Pinpoint the cell where the given text exists, returning its [X, Y] midpoint coordinate. 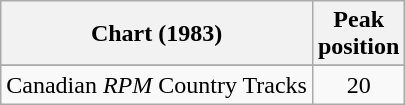
Chart (1983) [157, 34]
20 [358, 85]
Peakposition [358, 34]
Canadian RPM Country Tracks [157, 85]
